Provide the (X, Y) coordinate of the cell's center where the given text is located.  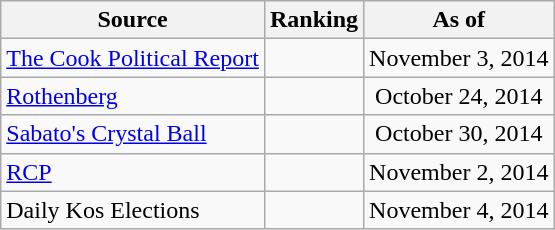
Rothenberg (133, 96)
November 3, 2014 (459, 58)
October 24, 2014 (459, 96)
November 2, 2014 (459, 172)
Daily Kos Elections (133, 210)
The Cook Political Report (133, 58)
Sabato's Crystal Ball (133, 134)
RCP (133, 172)
Source (133, 20)
Ranking (314, 20)
As of (459, 20)
November 4, 2014 (459, 210)
October 30, 2014 (459, 134)
